Capture the cell that displays the provided text and extract its [X, Y] central coordinate. 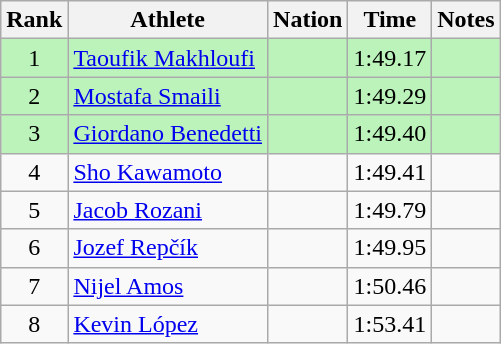
Jozef Repčík [168, 248]
Rank [34, 20]
1:49.79 [390, 210]
Nation [308, 20]
3 [34, 134]
Kevin López [168, 324]
7 [34, 286]
6 [34, 248]
Jacob Rozani [168, 210]
8 [34, 324]
Athlete [168, 20]
1 [34, 58]
Nijel Amos [168, 286]
1:53.41 [390, 324]
1:49.40 [390, 134]
Sho Kawamoto [168, 172]
Giordano Benedetti [168, 134]
Time [390, 20]
1:49.41 [390, 172]
4 [34, 172]
1:49.17 [390, 58]
1:49.29 [390, 96]
Taoufik Makhloufi [168, 58]
Mostafa Smaili [168, 96]
Notes [466, 20]
1:49.95 [390, 248]
1:50.46 [390, 286]
5 [34, 210]
2 [34, 96]
